Locate the cell with the specified text and output its (X, Y) center coordinate. 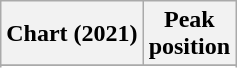
Chart (2021) (72, 34)
Peakposition (189, 34)
